Determine the (X, Y) coordinate at the center of the cell enclosing the given text.  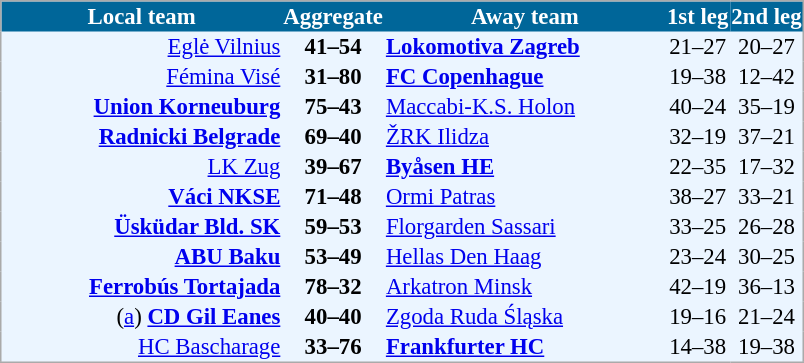
(a) CD Gil Eanes (142, 317)
33–25 (697, 227)
LK Zug (142, 167)
Away team (524, 16)
19–16 (697, 317)
21–27 (697, 47)
Florgarden Sassari (524, 227)
23–24 (697, 257)
1st leg (697, 16)
Radnicki Belgrade (142, 137)
69–40 (334, 137)
Local team (142, 16)
Arkatron Minsk (524, 287)
Eglė Vilnius (142, 47)
33–76 (334, 347)
75–43 (334, 107)
22–35 (697, 167)
30–25 (767, 257)
Fémina Visé (142, 77)
59–53 (334, 227)
40–24 (697, 107)
53–49 (334, 257)
37–21 (767, 137)
71–48 (334, 197)
ŽRK Ilidza (524, 137)
12–42 (767, 77)
20–27 (767, 47)
33–21 (767, 197)
Váci NKSE (142, 197)
HC Bascharage (142, 347)
31–80 (334, 77)
Ferrobús Tortajada (142, 287)
Union Korneuburg (142, 107)
Zgoda Ruda Śląska (524, 317)
78–32 (334, 287)
Ormi Patras (524, 197)
Lokomotiva Zagreb (524, 47)
Üsküdar Bld. SK (142, 227)
Aggregate (334, 16)
35–19 (767, 107)
17–32 (767, 167)
42–19 (697, 287)
ABU Baku (142, 257)
40–40 (334, 317)
39–67 (334, 167)
26–28 (767, 227)
14–38 (697, 347)
21–24 (767, 317)
41–54 (334, 47)
Byåsen HE (524, 167)
Hellas Den Haag (524, 257)
Frankfurter HC (524, 347)
36–13 (767, 287)
2nd leg (767, 16)
FC Copenhague (524, 77)
38–27 (697, 197)
Maccabi-K.S. Holon (524, 107)
32–19 (697, 137)
